Identify which cell holds the provided text, then report its (x, y) central coordinate. 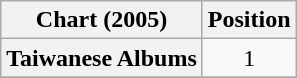
Taiwanese Albums (102, 58)
1 (249, 58)
Chart (2005) (102, 20)
Position (249, 20)
